For the text-containing cell, return its midpoint in (x, y) coordinate format. 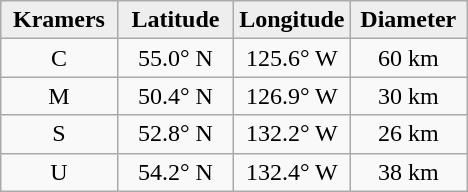
54.2° N (175, 172)
U (59, 172)
C (59, 58)
60 km (408, 58)
Latitude (175, 20)
30 km (408, 96)
Kramers (59, 20)
38 km (408, 172)
52.8° N (175, 134)
132.4° W (292, 172)
132.2° W (292, 134)
S (59, 134)
Longitude (292, 20)
Diameter (408, 20)
26 km (408, 134)
55.0° N (175, 58)
50.4° N (175, 96)
126.9° W (292, 96)
M (59, 96)
125.6° W (292, 58)
